Search for the cell housing the specified text and yield its (x, y) center coordinate. 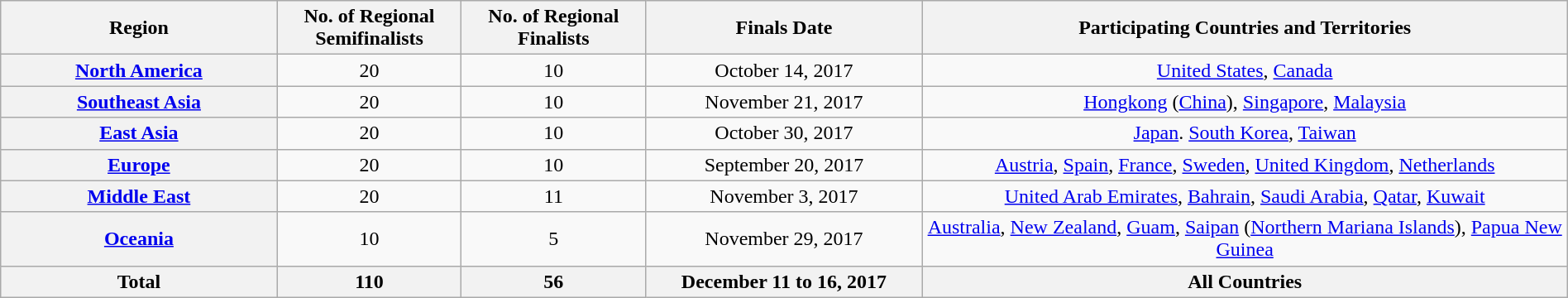
Hongkong (China), Singapore, Malaysia (1245, 102)
United States, Canada (1245, 70)
Europe (139, 165)
October 14, 2017 (784, 70)
All Countries (1245, 281)
East Asia (139, 133)
September 20, 2017 (784, 165)
Oceania (139, 238)
Austria, Spain, France, Sweden, United Kingdom, Netherlands (1245, 165)
United Arab Emirates, Bahrain, Saudi Arabia, Qatar, Kuwait (1245, 196)
North America (139, 70)
Total (139, 281)
Region (139, 28)
11 (554, 196)
November 29, 2017 (784, 238)
October 30, 2017 (784, 133)
Finals Date (784, 28)
56 (554, 281)
November 21, 2017 (784, 102)
Middle East (139, 196)
Japan. South Korea, Taiwan (1245, 133)
No. of Regional Semifinalists (369, 28)
110 (369, 281)
5 (554, 238)
November 3, 2017 (784, 196)
Participating Countries and Territories (1245, 28)
No. of Regional Finalists (554, 28)
Australia, New Zealand, Guam, Saipan (Northern Mariana Islands), Papua New Guinea (1245, 238)
Southeast Asia (139, 102)
December 11 to 16, 2017 (784, 281)
